Extract the (X, Y) coordinate from the center of the cell holding the provided text.  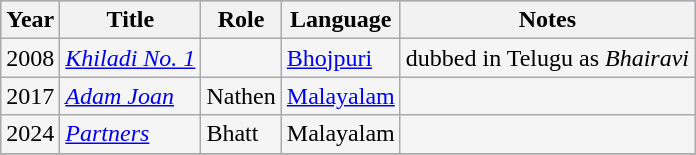
Nathen (241, 96)
Year (30, 20)
Khiladi No. 1 (130, 58)
Bhojpuri (340, 58)
dubbed in Telugu as Bhairavi (547, 58)
2008 (30, 58)
2024 (30, 134)
Adam Joan (130, 96)
Title (130, 20)
2017 (30, 96)
Partners (130, 134)
Language (340, 20)
Bhatt (241, 134)
Notes (547, 20)
Role (241, 20)
